Return [X, Y] of the center of cell containing provided text 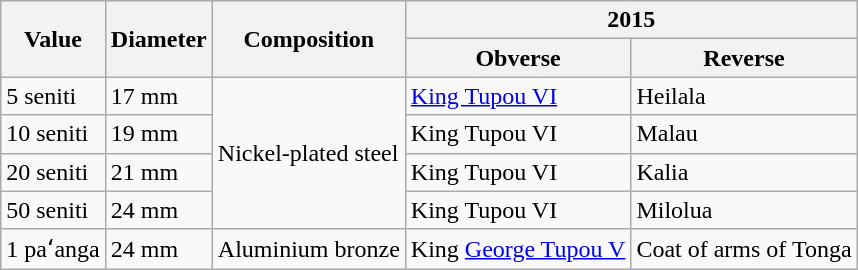
Coat of arms of Tonga [744, 249]
Diameter [158, 39]
Milolua [744, 210]
Kalia [744, 172]
Heilala [744, 96]
21 mm [158, 172]
King George Tupou V [518, 249]
Composition [308, 39]
5 seniti [54, 96]
Obverse [518, 58]
1 paʻanga [54, 249]
2015 [631, 20]
Reverse [744, 58]
19 mm [158, 134]
10 seniti [54, 134]
20 seniti [54, 172]
Aluminium bronze [308, 249]
50 seniti [54, 210]
17 mm [158, 96]
Nickel-plated steel [308, 153]
Value [54, 39]
Malau [744, 134]
